Determine the (x, y) coordinate at the center of the cell enclosing the given text.  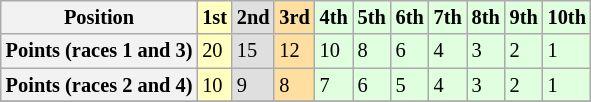
8th (486, 17)
5th (372, 17)
6th (410, 17)
7 (334, 85)
Points (races 2 and 4) (100, 85)
15 (254, 51)
9th (524, 17)
2nd (254, 17)
9 (254, 85)
1st (214, 17)
4th (334, 17)
Position (100, 17)
20 (214, 51)
7th (448, 17)
Points (races 1 and 3) (100, 51)
3rd (294, 17)
10th (567, 17)
5 (410, 85)
12 (294, 51)
